Provide the [X, Y] coordinate of the cell's center where the given text is located.  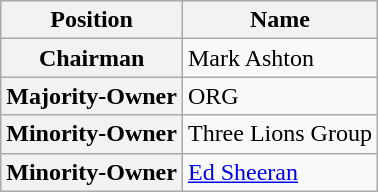
Position [92, 20]
Mark Ashton [280, 58]
Name [280, 20]
Chairman [92, 58]
Majority-Owner [92, 96]
ORG [280, 96]
Ed Sheeran [280, 172]
Three Lions Group [280, 134]
